Return [x, y] of the center of cell containing provided text 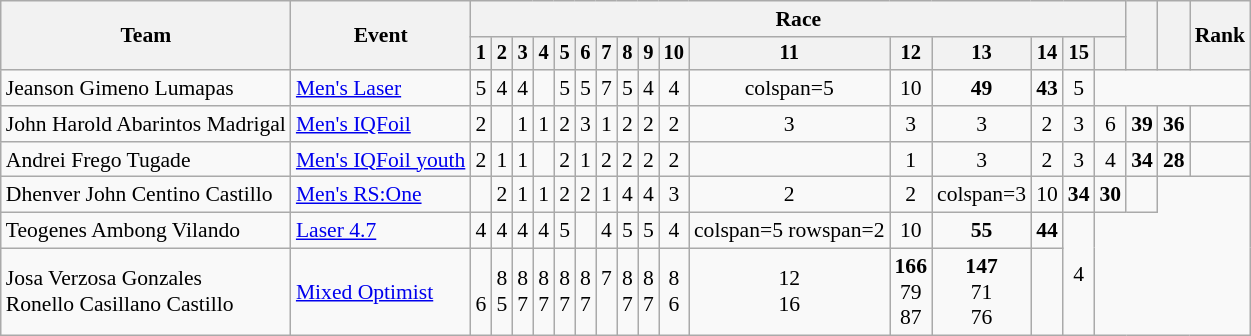
85 [502, 292]
30 [1110, 195]
Andrei Frego Tugade [146, 160]
28 [1174, 160]
8 [628, 54]
Teogenes Ambong Vilando [146, 231]
Dhenver John Centino Castillo [146, 195]
Rank [1220, 36]
Laser 4.7 [381, 231]
12 [912, 54]
49 [982, 88]
Jeanson Gimeno Lumapas [146, 88]
11 [790, 54]
86 [674, 292]
39 [1142, 124]
13 [982, 54]
14 [1047, 54]
Race [798, 19]
Men's RS:One [381, 195]
36 [1174, 124]
Men's IQFoil youth [381, 160]
15 [1079, 54]
colspan=5 [790, 88]
1667987 [912, 292]
John Harold Abarintos Madrigal [146, 124]
Event [381, 36]
Josa Verzosa GonzalesRonello Casillano Castillo [146, 292]
55 [982, 231]
44 [1047, 231]
Men's IQFoil [381, 124]
colspan=3 [982, 195]
Team [146, 36]
1477176 [982, 292]
43 [1047, 88]
Men's Laser [381, 88]
colspan=5 rowspan=2 [790, 231]
9 [648, 54]
Mixed Optimist [381, 292]
1216 [790, 292]
